Determine the (X, Y) coordinate at the center of the cell enclosing the given text.  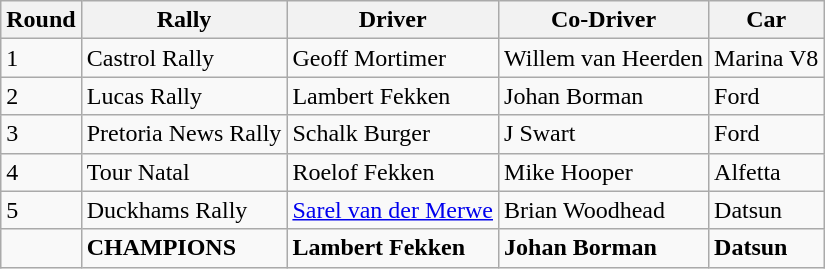
Car (766, 20)
Sarel van der Merwe (393, 210)
Castrol Rally (184, 58)
Alfetta (766, 172)
4 (41, 172)
Co-Driver (604, 20)
Marina V8 (766, 58)
Driver (393, 20)
CHAMPIONS (184, 248)
Mike Hooper (604, 172)
Pretoria News Rally (184, 134)
5 (41, 210)
Lucas Rally (184, 96)
Roelof Fekken (393, 172)
Duckhams Rally (184, 210)
Tour Natal (184, 172)
Schalk Burger (393, 134)
1 (41, 58)
Brian Woodhead (604, 210)
Willem van Heerden (604, 58)
3 (41, 134)
2 (41, 96)
Round (41, 20)
Rally (184, 20)
J Swart (604, 134)
Geoff Mortimer (393, 58)
